Pinpoint the cell where the given text exists, returning its [X, Y] midpoint coordinate. 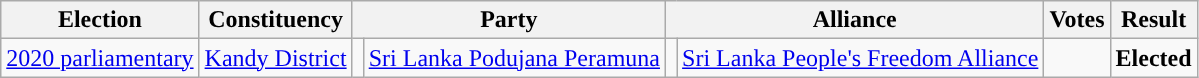
Kandy District [276, 58]
Sri Lanka People's Freedom Alliance [860, 58]
Party [508, 20]
Sri Lanka Podujana Peramuna [514, 58]
Elected [1154, 58]
Election [100, 20]
Constituency [276, 20]
2020 parliamentary [100, 58]
Alliance [855, 20]
Result [1154, 20]
Votes [1077, 20]
